Detect which cell encompasses the target text, then output its [X, Y] center coordinate. 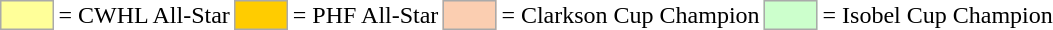
= Clarkson Cup Champion [630, 15]
= CWHL All-Star [144, 15]
= PHF All-Star [366, 15]
